Extract the [X, Y] coordinate from the center of the cell holding the provided text.  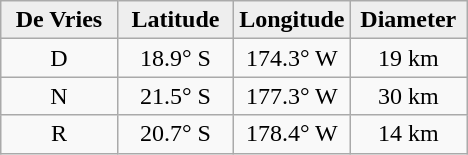
N [59, 96]
18.9° S [175, 58]
Latitude [175, 20]
14 km [408, 134]
R [59, 134]
Longitude [292, 20]
20.7° S [175, 134]
19 km [408, 58]
178.4° W [292, 134]
21.5° S [175, 96]
De Vries [59, 20]
D [59, 58]
Diameter [408, 20]
177.3° W [292, 96]
30 km [408, 96]
174.3° W [292, 58]
